Scan for the cell matching the given text and deliver its (X, Y) coordinate at center. 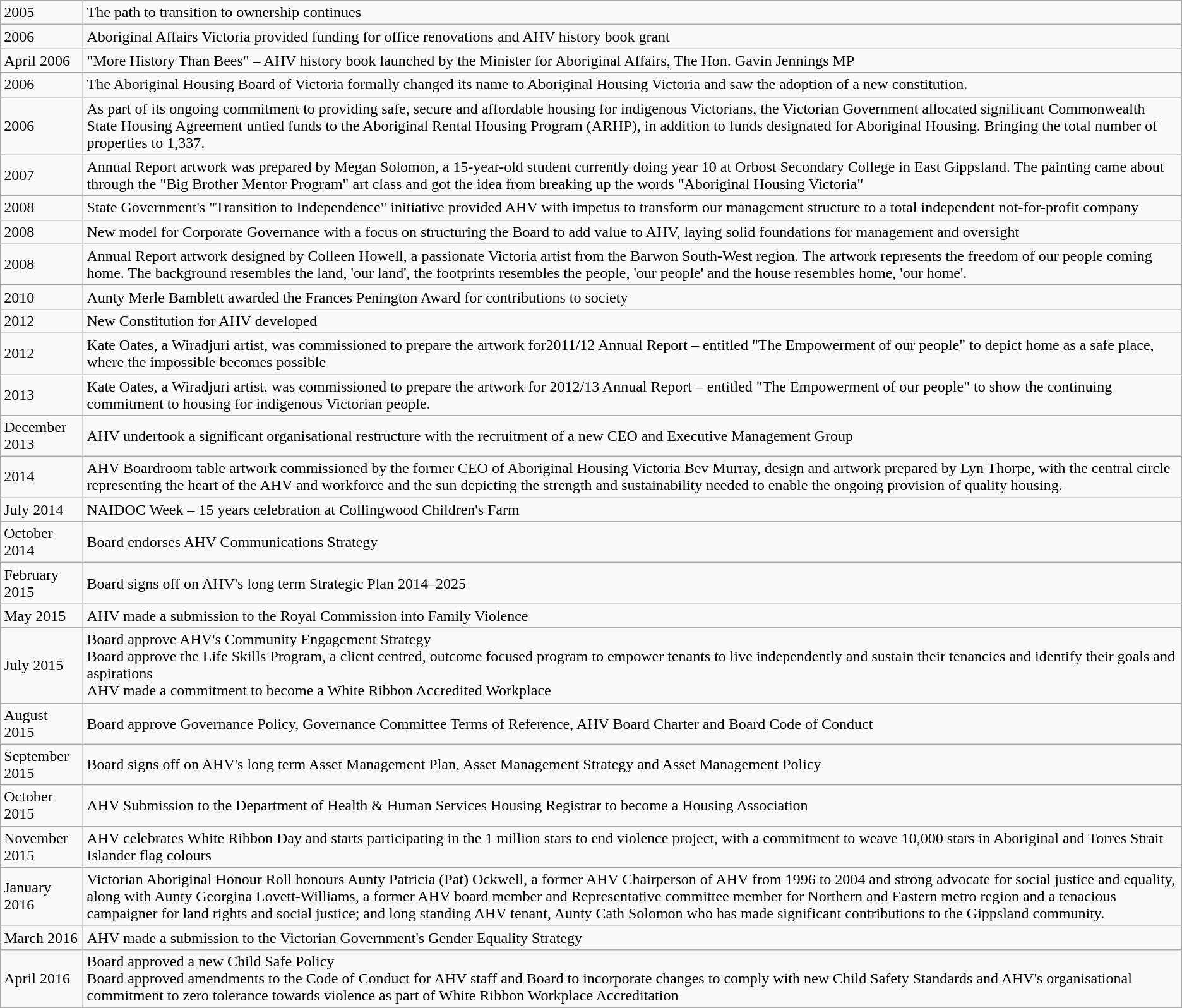
The path to transition to ownership continues (633, 13)
AHV undertook a significant organisational restructure with the recruitment of a new CEO and Executive Management Group (633, 436)
2010 (42, 297)
AHV made a submission to the Victorian Government's Gender Equality Strategy (633, 937)
Board signs off on AHV's long term Asset Management Plan, Asset Management Strategy and Asset Management Policy (633, 764)
2005 (42, 13)
October 2015 (42, 806)
January 2016 (42, 896)
July 2014 (42, 510)
Board approve Governance Policy, Governance Committee Terms of Reference, AHV Board Charter and Board Code of Conduct (633, 724)
NAIDOC Week – 15 years celebration at Collingwood Children's Farm (633, 510)
New Constitution for AHV developed (633, 321)
July 2015 (42, 666)
September 2015 (42, 764)
Aunty Merle Bamblett awarded the Frances Penington Award for contributions to society (633, 297)
2007 (42, 176)
April 2006 (42, 61)
Aboriginal Affairs Victoria provided funding for office renovations and AHV history book grant (633, 37)
May 2015 (42, 616)
2014 (42, 477)
October 2014 (42, 542)
November 2015 (42, 846)
Board signs off on AHV's long term Strategic Plan 2014–2025 (633, 584)
February 2015 (42, 584)
Board endorses AHV Communications Strategy (633, 542)
April 2016 (42, 978)
2013 (42, 394)
March 2016 (42, 937)
New model for Corporate Governance with a focus on structuring the Board to add value to AHV, laying solid foundations for management and oversight (633, 232)
AHV Submission to the Department of Health & Human Services Housing Registrar to become a Housing Association (633, 806)
AHV made a submission to the Royal Commission into Family Violence (633, 616)
December 2013 (42, 436)
"More History Than Bees" – AHV history book launched by the Minister for Aboriginal Affairs, The Hon. Gavin Jennings MP (633, 61)
The Aboriginal Housing Board of Victoria formally changed its name to Aboriginal Housing Victoria and saw the adoption of a new constitution. (633, 85)
August 2015 (42, 724)
